Detect which cell encompasses the target text, then output its [x, y] center coordinate. 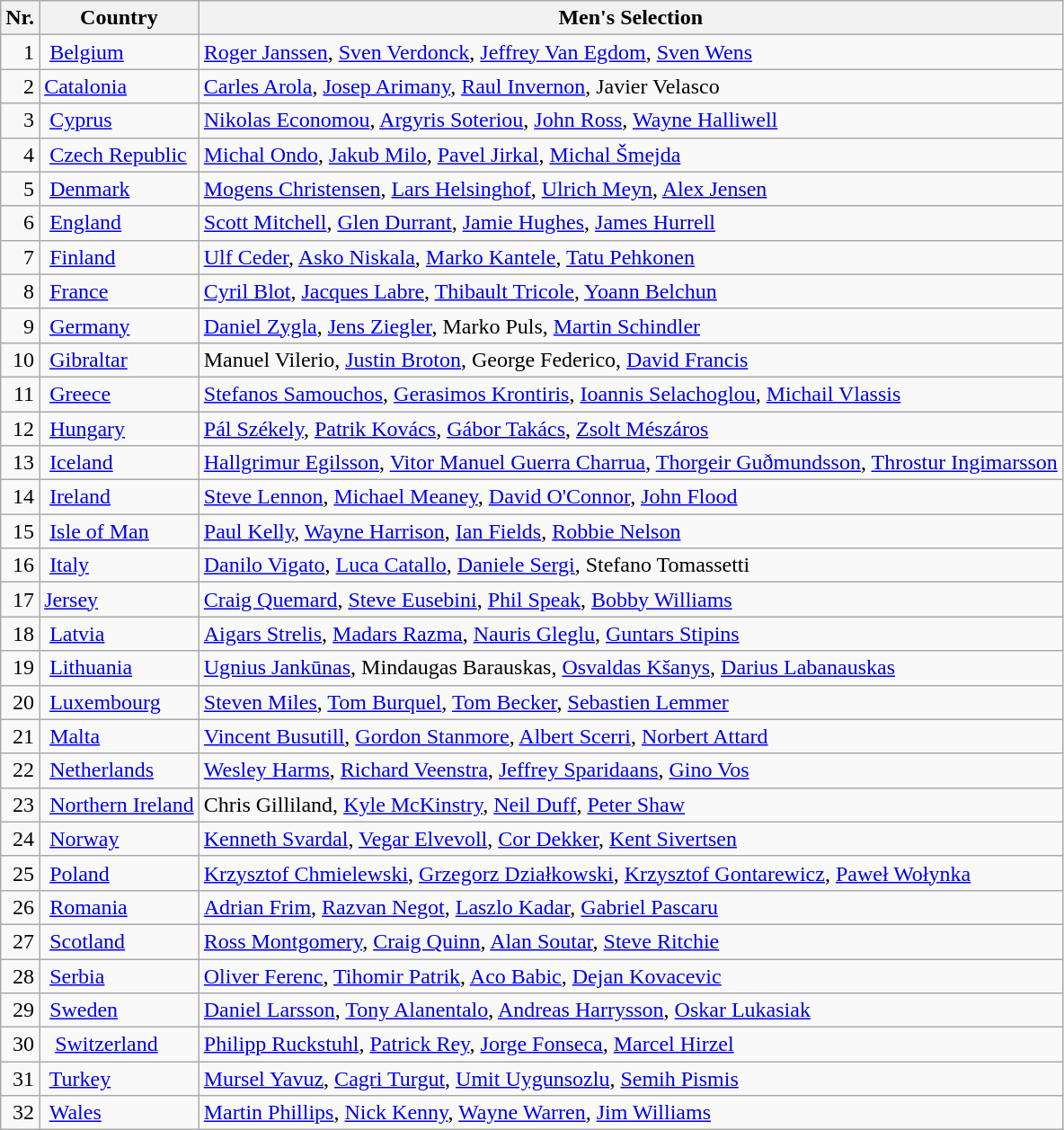
Adrian Frim, Razvan Negot, Laszlo Kadar, Gabriel Pascaru [631, 907]
Italy [120, 565]
Wesley Harms, Richard Veenstra, Jeffrey Sparidaans, Gino Vos [631, 770]
Ireland [120, 497]
Ulf Ceder, Asko Niskala, Marko Kantele, Tatu Pehkonen [631, 257]
Iceland [120, 463]
Daniel Larsson, Tony Alanentalo, Andreas Harrysson, Oskar Lukasiak [631, 1010]
25 [20, 873]
Germany [120, 325]
17 [20, 600]
Scott Mitchell, Glen Durrant, Jamie Hughes, James Hurrell [631, 223]
Aigars Strelis, Madars Razma, Nauris Gleglu, Guntars Stipins [631, 634]
Manuel Vilerio, Justin Broton, George Federico, David Francis [631, 360]
Vincent Busutill, Gordon Stanmore, Albert Scerri, Norbert Attard [631, 736]
7 [20, 257]
13 [20, 463]
1 [20, 52]
Nikolas Economou, Argyris Soteriou, John Ross, Wayne Halliwell [631, 120]
Hallgrimur Egilsson, Vitor Manuel Guerra Charrua, Thorgeir Guðmundsson, Throstur Ingimarsson [631, 463]
15 [20, 531]
Sweden [120, 1010]
Nr. [20, 18]
Poland [120, 873]
Michal Ondo, Jakub Milo, Pavel Jirkal, Michal Šmejda [631, 155]
Luxembourg [120, 702]
22 [20, 770]
Isle of Man [120, 531]
Ross Montgomery, Craig Quinn, Alan Soutar, Steve Ritchie [631, 941]
Cyril Blot, Jacques Labre, Thibault Tricole, Yoann Belchun [631, 291]
Turkey [120, 1079]
14 [20, 497]
Pál Székely, Patrik Kovács, Gábor Takács, Zsolt Mészáros [631, 429]
31 [20, 1079]
Stefanos Samouchos, Gerasimos Krontiris, Ioannis Selachoglou, Michail Vlassis [631, 394]
Malta [120, 736]
Craig Quemard, Steve Eusebini, Phil Speak, Bobby Williams [631, 600]
18 [20, 634]
Kenneth Svardal, Vegar Elvevoll, Cor Dekker, Kent Sivertsen [631, 839]
Wales [120, 1113]
8 [20, 291]
Roger Janssen, Sven Verdonck, Jeffrey Van Egdom, Sven Wens [631, 52]
Finland [120, 257]
Steve Lennon, Michael Meaney, David O'Connor, John Flood [631, 497]
Catalonia [120, 86]
16 [20, 565]
Paul Kelly, Wayne Harrison, Ian Fields, Robbie Nelson [631, 531]
Ugnius Jankūnas, Mindaugas Barauskas, Osvaldas Kšanys, Darius Labanauskas [631, 668]
2 [20, 86]
Latvia [120, 634]
27 [20, 941]
Krzysztof Chmielewski, Grzegorz Działkowski, Krzysztof Gontarewicz, Paweł Wołynka [631, 873]
Carles Arola, Josep Arimany, Raul Invernon, Javier Velasco [631, 86]
Mogens Christensen, Lars Helsinghof, Ulrich Meyn, Alex Jensen [631, 189]
Netherlands [120, 770]
29 [20, 1010]
28 [20, 975]
5 [20, 189]
Philipp Ruckstuhl, Patrick Rey, Jorge Fonseca, Marcel Hirzel [631, 1045]
Steven Miles, Tom Burquel, Tom Becker, Sebastien Lemmer [631, 702]
Northern Ireland [120, 805]
23 [20, 805]
20 [20, 702]
Danilo Vigato, Luca Catallo, Daniele Sergi, Stefano Tomassetti [631, 565]
12 [20, 429]
Oliver Ferenc, Tihomir Patrik, Aco Babic, Dejan Kovacevic [631, 975]
21 [20, 736]
Daniel Zygla, Jens Ziegler, Marko Puls, Martin Schindler [631, 325]
19 [20, 668]
Scotland [120, 941]
Lithuania [120, 668]
Chris Gilliland, Kyle McKinstry, Neil Duff, Peter Shaw [631, 805]
Jersey [120, 600]
26 [20, 907]
Cyprus [120, 120]
30 [20, 1045]
3 [20, 120]
24 [20, 839]
11 [20, 394]
Country [120, 18]
9 [20, 325]
Martin Phillips, Nick Kenny, Wayne Warren, Jim Williams [631, 1113]
Switzerland [120, 1045]
10 [20, 360]
England [120, 223]
Belgium [120, 52]
Romania [120, 907]
Norway [120, 839]
Men's Selection [631, 18]
Hungary [120, 429]
Serbia [120, 975]
4 [20, 155]
Gibraltar [120, 360]
6 [20, 223]
Greece [120, 394]
Denmark [120, 189]
32 [20, 1113]
Mursel Yavuz, Cagri Turgut, Umit Uygunsozlu, Semih Pismis [631, 1079]
Czech Republic [120, 155]
France [120, 291]
